From the cell containing the given text, extract its center point as (x, y) coordinate. 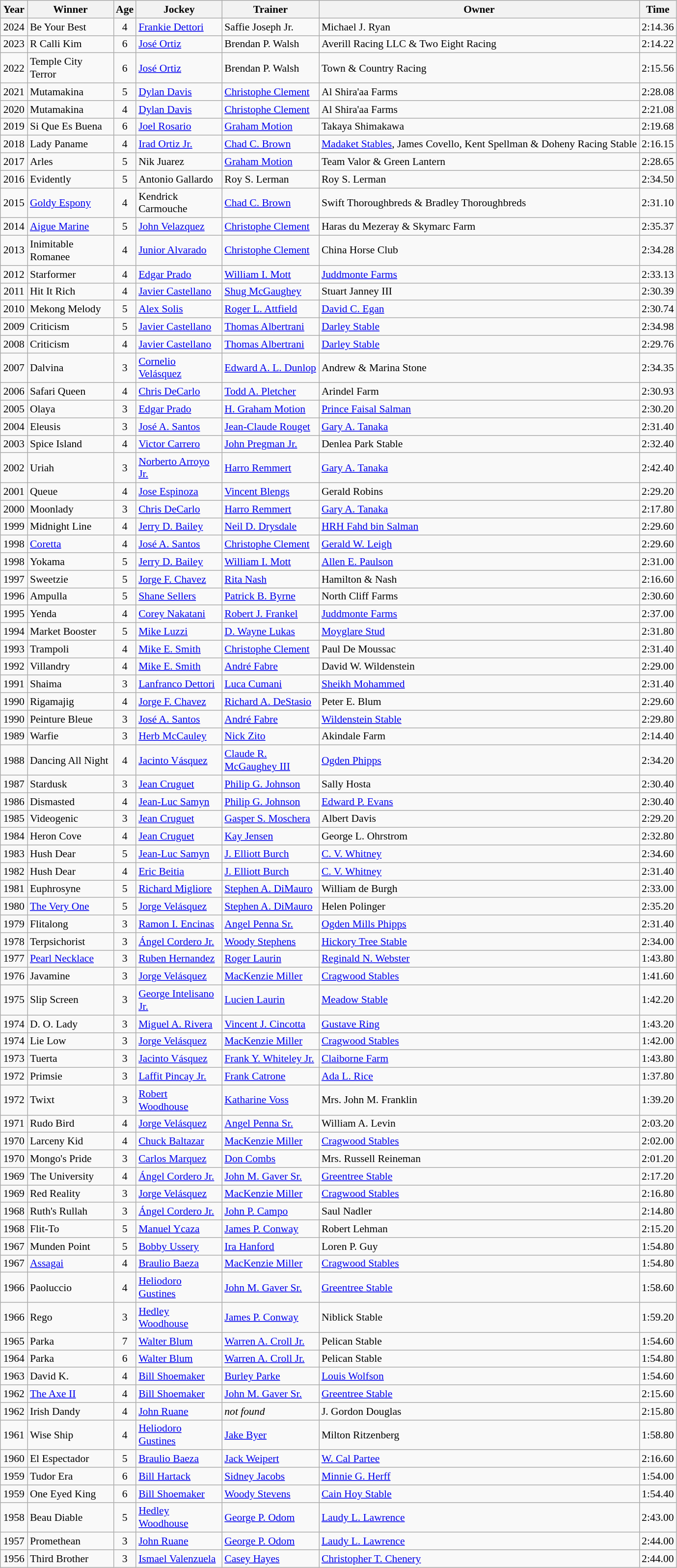
Dismasted (71, 802)
Christopher T. Chenery (479, 1559)
2:16.15 (658, 144)
Inimitable Romanee (71, 250)
1988 (14, 760)
One Eyed King (71, 1494)
Eleusis (71, 427)
2:15.56 (658, 68)
2:21.08 (658, 109)
2010 (14, 309)
Starformer (71, 274)
Hamilton & Nash (479, 579)
Time (658, 9)
Trainer (271, 9)
HRH Fahd bin Salman (479, 527)
Jean-Claude Rouget (271, 427)
2:34.20 (658, 760)
Roger Laurin (271, 959)
Woody Stephens (271, 942)
Rita Nash (271, 579)
Beau Diable (71, 1517)
D. Wayne Lukas (271, 632)
Yokama (71, 562)
George Intelisano Jr. (179, 1000)
Saul Nadler (479, 1212)
Terpsichorist (71, 942)
1:58.80 (658, 1434)
1987 (14, 784)
Gerald Robins (479, 492)
2017 (14, 162)
Luca Cumani (271, 684)
Ramon I. Encinas (179, 924)
Haras du Mezeray & Skymarc Farm (479, 227)
Queue (71, 492)
1991 (14, 684)
Villandry (71, 667)
Third Brother (71, 1559)
William de Burgh (479, 889)
Irad Ortiz Jr. (179, 144)
1:42.00 (658, 1041)
Red Reality (71, 1194)
Be Your Best (71, 27)
Lady Paname (71, 144)
Javamine (71, 976)
The University (71, 1176)
Olaya (71, 409)
1989 (14, 736)
Shug McGaughey (271, 292)
Evidently (71, 179)
Patrick B. Byrne (271, 596)
Stardusk (71, 784)
Gasper S. Moschera (271, 819)
2:28.65 (658, 162)
2019 (14, 127)
Euphrosyne (71, 889)
2022 (14, 68)
Heron Cove (71, 837)
Pearl Necklace (71, 959)
1994 (14, 632)
1:37.80 (658, 1077)
2:03.20 (658, 1124)
2:15.80 (658, 1411)
Lanfranco Dettori (179, 684)
2:14.36 (658, 27)
2:33.13 (658, 274)
1:59.20 (658, 1318)
China Horse Club (479, 250)
Frankie Dettori (179, 27)
2:28.08 (658, 92)
Trampoli (71, 649)
Rigamajig (71, 702)
Mrs. Russell Reineman (479, 1159)
2:30.20 (658, 409)
7 (125, 1341)
Warfie (71, 736)
John Velazquez (179, 227)
Jose Espinoza (179, 492)
2:14.40 (658, 736)
2013 (14, 250)
Eric Beitia (179, 871)
Vincent J. Cincotta (271, 1024)
Rudo Bird (71, 1124)
Sidney Jacobs (271, 1476)
2:34.00 (658, 942)
2:14.22 (658, 44)
Sweetzie (71, 579)
Gerald W. Leigh (479, 544)
Corey Nakatani (179, 614)
2:34.60 (658, 854)
2021 (14, 92)
2:19.68 (658, 127)
2:35.20 (658, 907)
Robert J. Frankel (271, 614)
Chuck Baltazar (179, 1141)
2006 (14, 392)
David K. (71, 1377)
Madaket Stables, James Covello, Kent Spellman & Doheny Racing Stable (479, 144)
Town & Country Racing (479, 68)
Milton Ritzenberg (479, 1434)
Norberto Arroyo Jr. (179, 468)
2:16.80 (658, 1194)
2023 (14, 44)
Takaya Shimakawa (479, 127)
Temple City Terror (71, 68)
1985 (14, 819)
2012 (14, 274)
Antonio Gallardo (179, 179)
1975 (14, 1000)
Spice Island (71, 444)
Katharine Voss (271, 1100)
2:15.60 (658, 1394)
1964 (14, 1359)
Owner (479, 9)
Swift Thoroughbreds & Bradley Thoroughbreds (479, 203)
1978 (14, 942)
1997 (14, 579)
Yenda (71, 614)
Mrs. John M. Franklin (479, 1100)
1980 (14, 907)
Arles (71, 162)
W. Cal Partee (479, 1459)
2011 (14, 292)
Alex Solis (179, 309)
Twixt (71, 1100)
Ismael Valenzuela (179, 1559)
Loren P. Guy (479, 1246)
2016 (14, 179)
Bobby Ussery (179, 1246)
2020 (14, 109)
Paoluccio (71, 1287)
Vincent Blengs (271, 492)
Allen E. Paulson (479, 562)
Age (125, 9)
Edward A. L. Dunlop (271, 368)
Peinture Bleue (71, 719)
Victor Carrero (179, 444)
2014 (14, 227)
Arindel Farm (479, 392)
Herb McCauley (179, 736)
1996 (14, 596)
1973 (14, 1059)
Woody Stevens (271, 1494)
Albert Davis (479, 819)
Denlea Park Stable (479, 444)
2000 (14, 509)
2008 (14, 344)
1:43.20 (658, 1024)
Lie Low (71, 1041)
Sally Hosta (479, 784)
2:31.10 (658, 203)
Mekong Melody (71, 309)
1976 (14, 976)
1982 (14, 871)
Ira Hanford (271, 1246)
1986 (14, 802)
2002 (14, 468)
2003 (14, 444)
Moonlady (71, 509)
El Espectador (71, 1459)
1984 (14, 837)
Richard A. DeStasio (271, 702)
Reginald N. Webster (479, 959)
Winner (71, 9)
Carlos Marquez (179, 1159)
Market Booster (71, 632)
Don Combs (271, 1159)
2:34.98 (658, 327)
Tudor Era (71, 1476)
2:01.20 (658, 1159)
2:43.00 (658, 1517)
Michael J. Ryan (479, 27)
Manuel Ycaza (179, 1229)
Promethean (71, 1541)
Wise Ship (71, 1434)
Assagai (71, 1264)
Team Valor & Green Lantern (479, 162)
Claude R. McGaughey III (271, 760)
1961 (14, 1434)
2001 (14, 492)
Shaima (71, 684)
1963 (14, 1377)
2:31.00 (658, 562)
1971 (14, 1124)
Niblick Stable (479, 1318)
North Cliff Farms (479, 596)
Andrew & Marina Stone (479, 368)
Helen Polinger (479, 907)
Casey Hayes (271, 1559)
Hit It Rich (71, 292)
Claiborne Farm (479, 1059)
Cornelio Velásquez (179, 368)
Rego (71, 1318)
2:29.00 (658, 667)
Ogden Mills Phipps (479, 924)
2004 (14, 427)
Primsie (71, 1077)
Kay Jensen (271, 837)
Robert Lehman (479, 1229)
Tuerta (71, 1059)
1958 (14, 1517)
1:42.20 (658, 1000)
Sheikh Mohammed (479, 684)
2:31.80 (658, 632)
Hickory Tree Stable (479, 942)
David C. Egan (479, 309)
Jake Byer (271, 1434)
2015 (14, 203)
Wildenstein Stable (479, 719)
Stuart Janney III (479, 292)
The Axe II (71, 1394)
William A. Levin (479, 1124)
Mike Luzzi (179, 632)
Edward P. Evans (479, 802)
Kendrick Carmouche (179, 203)
H. Graham Motion (271, 409)
Aigue Marine (71, 227)
2:30.74 (658, 309)
Ampulla (71, 596)
1993 (14, 649)
Bill Hartack (179, 1476)
Cain Hoy Stable (479, 1494)
Irish Dandy (71, 1411)
1957 (14, 1541)
2:02.00 (658, 1141)
D. O. Lady (71, 1024)
Roger L. Attfield (271, 309)
2:34.50 (658, 179)
1:54.00 (658, 1476)
Lucien Laurin (271, 1000)
1:54.40 (658, 1494)
J. Gordon Douglas (479, 1411)
Coretta (71, 544)
1:58.60 (658, 1287)
Videogenic (71, 819)
2:37.00 (658, 614)
1977 (14, 959)
Nik Juarez (179, 162)
Dancing All Night (71, 760)
Burley Parke (271, 1377)
Si Que Es Buena (71, 127)
2:34.35 (658, 368)
Nick Zito (271, 736)
Minnie G. Herff (479, 1476)
Flit-To (71, 1229)
2:32.40 (658, 444)
Joel Rosario (179, 127)
John Pregman Jr. (271, 444)
Goldy Espony (71, 203)
Moyglare Stud (479, 632)
1965 (14, 1341)
1979 (14, 924)
2:35.37 (658, 227)
2:29.76 (658, 344)
Frank Catrone (271, 1077)
Jockey (179, 9)
Saffie Joseph Jr. (271, 27)
Ruben Hernandez (179, 959)
Paul De Moussac (479, 649)
2:42.40 (658, 468)
2:15.20 (658, 1229)
Gustave Ring (479, 1024)
David W. Wildenstein (479, 667)
2:17.20 (658, 1176)
Richard Migliore (179, 889)
Uriah (71, 468)
2:17.80 (658, 509)
Akindale Farm (479, 736)
2:29.80 (658, 719)
2:14.80 (658, 1212)
Neil D. Drysdale (271, 527)
Dalvina (71, 368)
Junior Alvarado (179, 250)
not found (271, 1411)
Todd A. Pletcher (271, 392)
Laffit Pincay Jr. (179, 1077)
1992 (14, 667)
2:30.60 (658, 596)
1:41.60 (658, 976)
1983 (14, 854)
Frank Y. Whiteley Jr. (271, 1059)
The Very One (71, 907)
Peter E. Blum (479, 702)
2:32.80 (658, 837)
Munden Point (71, 1246)
1999 (14, 527)
Prince Faisal Salman (479, 409)
1956 (14, 1559)
2:30.93 (658, 392)
Safari Queen (71, 392)
2:34.28 (658, 250)
2009 (14, 327)
2:33.00 (658, 889)
2005 (14, 409)
Larceny Kid (71, 1141)
Ogden Phipps (479, 760)
Averill Racing LLC & Two Eight Racing (479, 44)
Ruth's Rullah (71, 1212)
Mongo's Pride (71, 1159)
Meadow Stable (479, 1000)
2:30.39 (658, 292)
John P. Campo (271, 1212)
Louis Wolfson (479, 1377)
Slip Screen (71, 1000)
Robert Woodhouse (179, 1100)
1:39.20 (658, 1100)
R Calli Kim (71, 44)
Miguel A. Rivera (179, 1024)
Ada L. Rice (479, 1077)
George L. Ohrstrom (479, 837)
1981 (14, 889)
Shane Sellers (179, 596)
2007 (14, 368)
Year (14, 9)
1960 (14, 1459)
2018 (14, 144)
Flitalong (71, 924)
1995 (14, 614)
2024 (14, 27)
Jack Weipert (271, 1459)
Midnight Line (71, 527)
